Output the [x, y] coordinate of the center of the cell containing the given text.  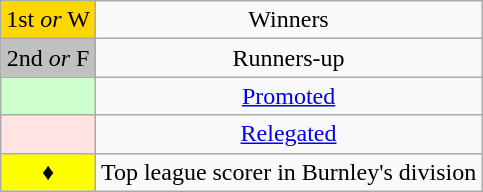
Promoted [288, 96]
♦ [48, 172]
Runners-up [288, 58]
Winners [288, 20]
Top league scorer in Burnley's division [288, 172]
1st or W [48, 20]
Relegated [288, 134]
2nd or F [48, 58]
